From the cell containing the given text, extract its center point as [x, y] coordinate. 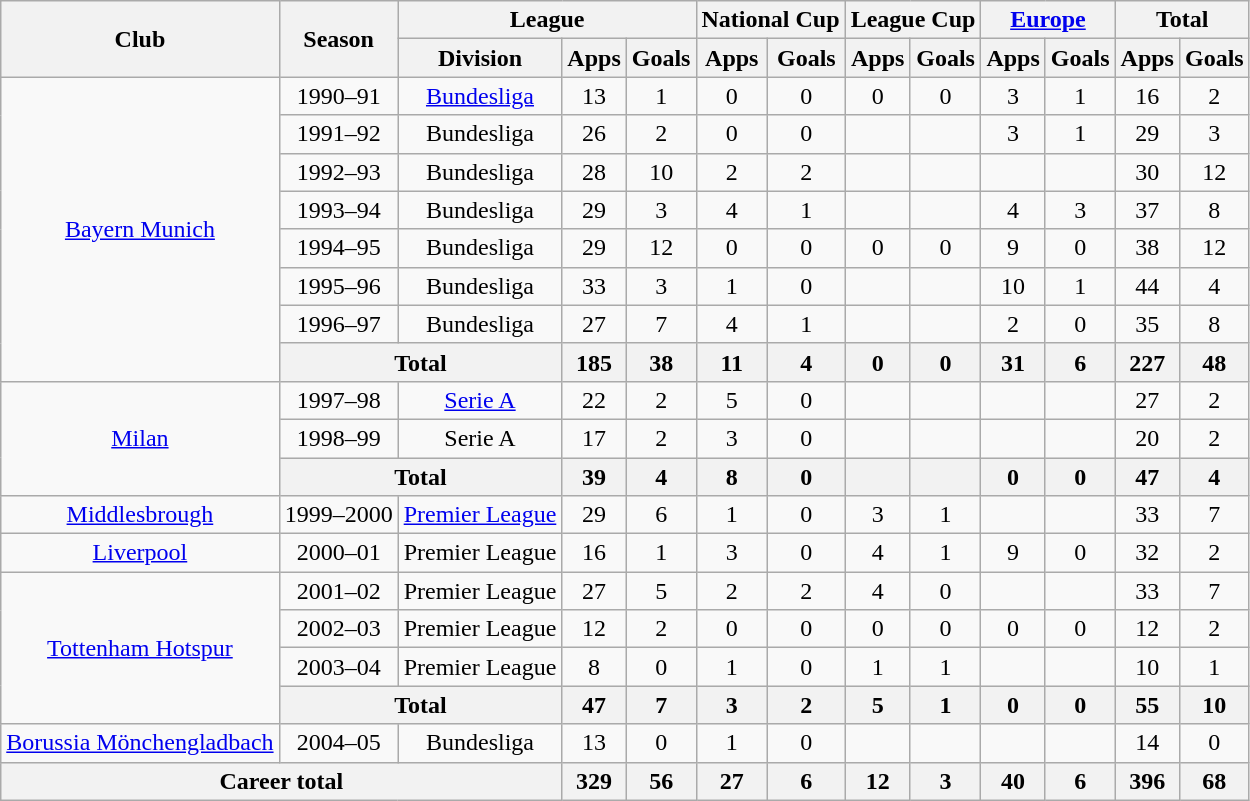
40 [1013, 781]
National Cup [770, 20]
22 [594, 400]
68 [1214, 781]
1994–95 [338, 248]
Tottenham Hotspur [140, 648]
35 [1147, 324]
37 [1147, 210]
48 [1214, 362]
26 [594, 134]
Division [480, 58]
31 [1013, 362]
Career total [282, 781]
2001–02 [338, 591]
56 [661, 781]
396 [1147, 781]
Borussia Mönchengladbach [140, 743]
2004–05 [338, 743]
14 [1147, 743]
227 [1147, 362]
League Cup [913, 20]
Milan [140, 438]
1993–94 [338, 210]
17 [594, 438]
11 [732, 362]
55 [1147, 705]
2000–01 [338, 553]
2003–04 [338, 667]
28 [594, 172]
1990–91 [338, 96]
1997–98 [338, 400]
Europe [1048, 20]
2002–03 [338, 629]
39 [594, 477]
1998–99 [338, 438]
20 [1147, 438]
Middlesbrough [140, 515]
329 [594, 781]
1992–93 [338, 172]
1991–92 [338, 134]
1995–96 [338, 286]
44 [1147, 286]
1999–2000 [338, 515]
Club [140, 39]
30 [1147, 172]
32 [1147, 553]
1996–97 [338, 324]
Liverpool [140, 553]
League [547, 20]
Bayern Munich [140, 229]
Season [338, 39]
185 [594, 362]
